Locate the cell with the specified text and output its (x, y) center coordinate. 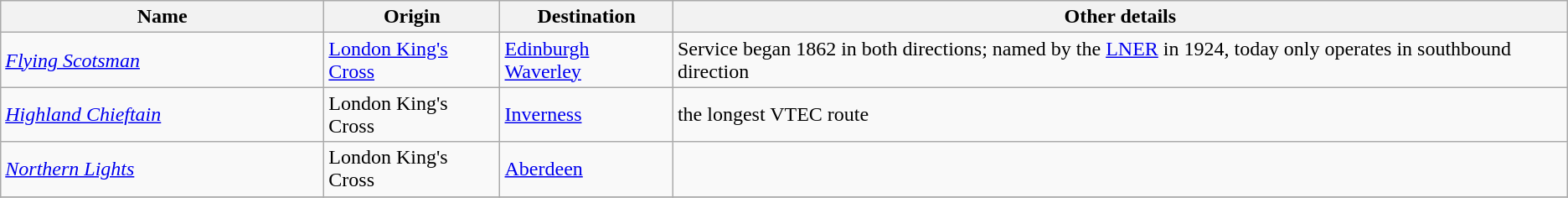
Name (162, 17)
Edinburgh Waverley (586, 60)
the longest VTEC route (1120, 114)
Other details (1120, 17)
Origin (412, 17)
Aberdeen (586, 169)
Flying Scotsman (162, 60)
Highland Chieftain (162, 114)
Inverness (586, 114)
Service began 1862 in both directions; named by the LNER in 1924, today only operates in southbound direction (1120, 60)
Destination (586, 17)
Northern Lights (162, 169)
